Provide the (X, Y) coordinate of the cell's center where the given text is located.  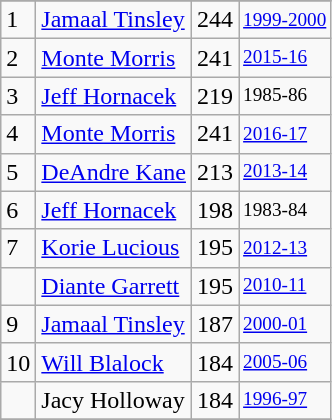
244 (214, 20)
2 (18, 58)
2015-16 (285, 58)
10 (18, 362)
1999-2000 (285, 20)
5 (18, 172)
Will Blalock (114, 362)
2005-06 (285, 362)
6 (18, 210)
DeAndre Kane (114, 172)
9 (18, 324)
2012-13 (285, 248)
4 (18, 134)
219 (214, 96)
198 (214, 210)
1 (18, 20)
2010-11 (285, 286)
1996-97 (285, 400)
1983-84 (285, 210)
2016-17 (285, 134)
3 (18, 96)
187 (214, 324)
Diante Garrett (114, 286)
Korie Lucious (114, 248)
2013-14 (285, 172)
1985-86 (285, 96)
2000-01 (285, 324)
Jacy Holloway (114, 400)
7 (18, 248)
213 (214, 172)
